Output the (x, y) coordinate of the center of the cell containing the given text.  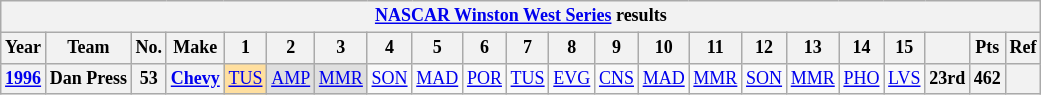
Ref (1023, 48)
11 (716, 48)
Team (88, 48)
Make (195, 48)
53 (148, 78)
4 (390, 48)
13 (812, 48)
CNS (617, 78)
14 (862, 48)
6 (485, 48)
5 (438, 48)
9 (617, 48)
15 (904, 48)
Dan Press (88, 78)
23rd (948, 78)
PHO (862, 78)
EVG (572, 78)
1996 (24, 78)
Chevy (195, 78)
No. (148, 48)
3 (342, 48)
Pts (987, 48)
NASCAR Winston West Series results (521, 16)
8 (572, 48)
10 (664, 48)
LVS (904, 78)
2 (291, 48)
12 (764, 48)
462 (987, 78)
POR (485, 78)
AMP (291, 78)
7 (528, 48)
1 (246, 48)
Year (24, 48)
